Detect which cell encompasses the target text, then output its (x, y) center coordinate. 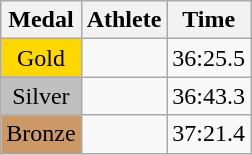
Medal (41, 20)
36:25.5 (209, 58)
Time (209, 20)
37:21.4 (209, 134)
36:43.3 (209, 96)
Gold (41, 58)
Athlete (124, 20)
Bronze (41, 134)
Silver (41, 96)
